Search for the cell housing the specified text and yield its (x, y) center coordinate. 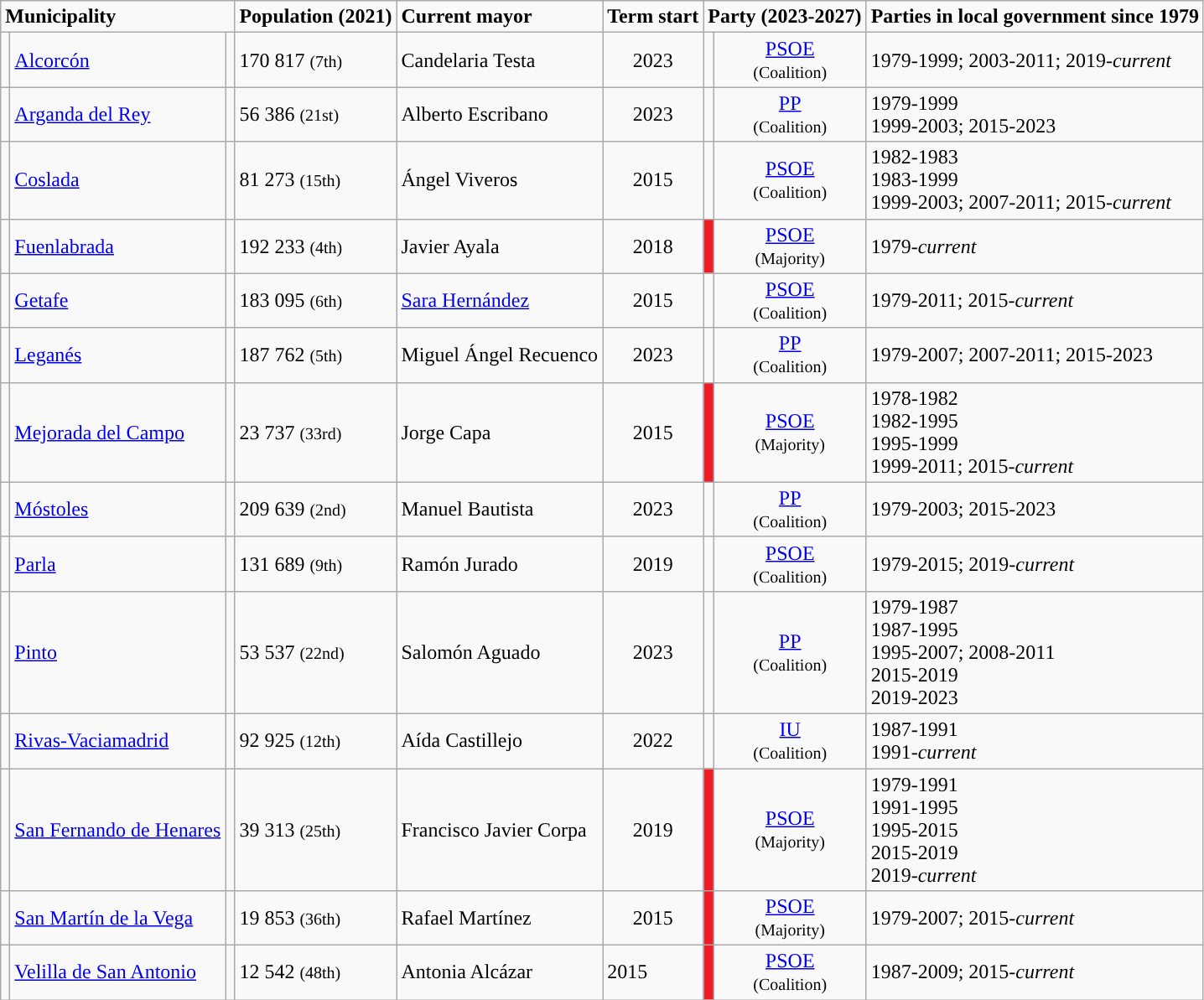
Alcorcón (117, 60)
Leganés (117, 355)
Antonia Alcázar (500, 972)
187 762 (5th) (315, 355)
Coslada (117, 180)
131 689 (9th) (315, 563)
Population (2021) (315, 17)
Term start (653, 17)
1979-2003; 2015-2023 (1035, 510)
39 313 (25th) (315, 829)
Municipality (117, 17)
Javier Ayala (500, 246)
23 737 (33rd) (315, 433)
192 233 (4th) (315, 246)
1978-1982 1982-1995 1995-1999 1999-2011; 2015-current (1035, 433)
92 925 (12th) (315, 741)
1987-2009; 2015-current (1035, 972)
12 542 (48th) (315, 972)
19 853 (36th) (315, 919)
Francisco Javier Corpa (500, 829)
Mejorada del Campo (117, 433)
1979-current (1035, 246)
209 639 (2nd) (315, 510)
Candelaria Testa (500, 60)
Current mayor (500, 17)
Ramón Jurado (500, 563)
1979-1999; 2003-2011; 2019-current (1035, 60)
1979-2007; 2007-2011; 2015-2023 (1035, 355)
56 386 (21st) (315, 114)
Alberto Escribano (500, 114)
Velilla de San Antonio (117, 972)
San Fernando de Henares (117, 829)
Manuel Bautista (500, 510)
2022 (653, 741)
Sara Hernández (500, 300)
1979-2007; 2015-current (1035, 919)
San Martín de la Vega (117, 919)
IU(Coalition) (790, 741)
Jorge Capa (500, 433)
53 537 (22nd) (315, 652)
2018 (653, 246)
Salomón Aguado (500, 652)
Arganda del Rey (117, 114)
1979-1987 1987-1995 1995-2007; 2008-2011 2015-2019 2019-2023 (1035, 652)
183 095 (6th) (315, 300)
81 273 (15th) (315, 180)
1982-1983 1983-1999 1999-2003; 2007-2011; 2015-current (1035, 180)
Party (2023-2027) (785, 17)
Getafe (117, 300)
Parla (117, 563)
1979-2015; 2019-current (1035, 563)
1987-1991 1991-current (1035, 741)
Fuenlabrada (117, 246)
Parties in local government since 1979 (1035, 17)
1979-1991 1991-1995 1995-20152015-2019 2019-current (1035, 829)
170 817 (7th) (315, 60)
Rivas-Vaciamadrid (117, 741)
1979-1999 1999-2003; 2015-2023 (1035, 114)
Rafael Martínez (500, 919)
Pinto (117, 652)
Aída Castillejo (500, 741)
1979-2011; 2015-current (1035, 300)
Miguel Ángel Recuenco (500, 355)
Ángel Viveros (500, 180)
Móstoles (117, 510)
